For the text-containing cell, return its midpoint in [x, y] coordinate format. 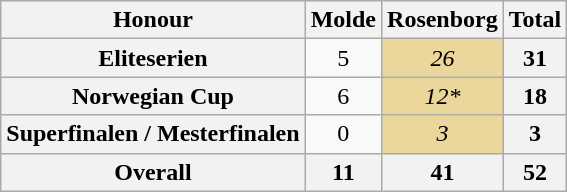
6 [343, 96]
Overall [153, 172]
26 [443, 58]
12* [443, 96]
Norwegian Cup [153, 96]
Superfinalen / Mesterfinalen [153, 134]
0 [343, 134]
Total [535, 20]
Molde [343, 20]
Rosenborg [443, 20]
5 [343, 58]
11 [343, 172]
52 [535, 172]
Honour [153, 20]
41 [443, 172]
31 [535, 58]
Eliteserien [153, 58]
18 [535, 96]
